Identify which cell holds the provided text, then report its [x, y] central coordinate. 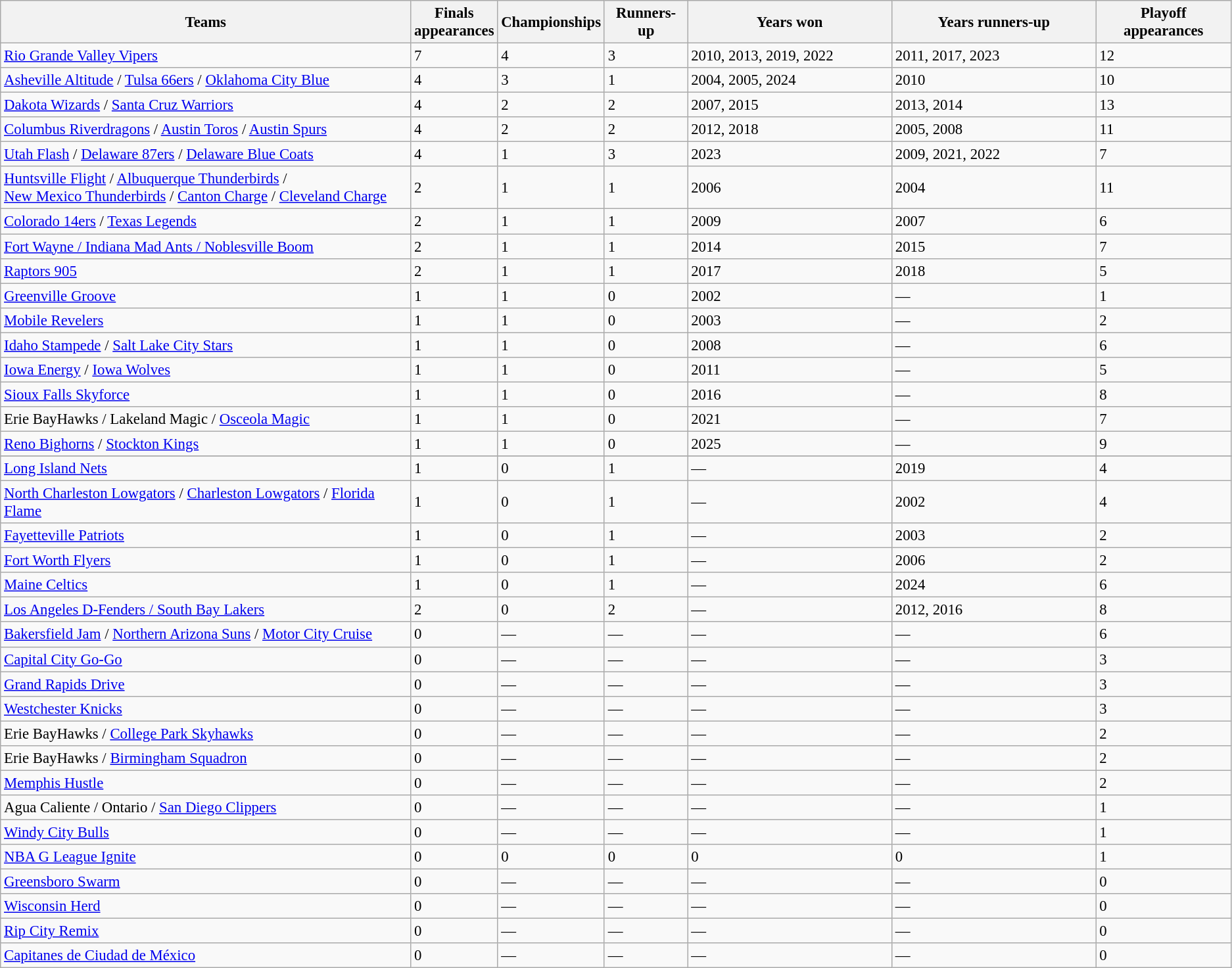
12 [1164, 56]
Reno Bighorns / Stockton Kings [206, 444]
2007 [994, 221]
Iowa Energy / Iowa Wolves [206, 370]
2004, 2005, 2024 [790, 80]
2023 [790, 154]
2013, 2014 [994, 105]
2010, 2013, 2019, 2022 [790, 56]
2009, 2021, 2022 [994, 154]
Erie BayHawks / Lakeland Magic / Osceola Magic [206, 419]
2024 [994, 585]
2004 [994, 188]
2019 [994, 469]
2012, 2018 [790, 129]
Agua Caliente / Ontario / San Diego Clippers [206, 808]
NBA G League Ignite [206, 857]
2009 [790, 221]
Long Island Nets [206, 469]
Westchester Knicks [206, 708]
Sioux Falls Skyforce [206, 394]
Columbus Riverdragons / Austin Toros / Austin Spurs [206, 129]
2011, 2017, 2023 [994, 56]
Erie BayHawks / College Park Skyhawks [206, 733]
Fort Wayne / Indiana Mad Ants / Noblesville Boom [206, 246]
Rip City Remix [206, 931]
Colorado 14ers / Texas Legends [206, 221]
2017 [790, 271]
Finalsappearances [454, 22]
2014 [790, 246]
2012, 2016 [994, 610]
Playoff appearances [1164, 22]
Capital City Go-Go [206, 659]
2008 [790, 345]
10 [1164, 80]
2011 [790, 370]
Bakersfield Jam / Northern Arizona Suns / Motor City Cruise [206, 635]
Erie BayHawks / Birmingham Squadron [206, 758]
Greensboro Swarm [206, 882]
Utah Flash / Delaware 87ers / Delaware Blue Coats [206, 154]
Years won [790, 22]
Los Angeles D-Fenders / South Bay Lakers [206, 610]
Grand Rapids Drive [206, 684]
Fort Worth Flyers [206, 561]
Mobile Revelers [206, 320]
Rio Grande Valley Vipers [206, 56]
13 [1164, 105]
Idaho Stampede / Salt Lake City Stars [206, 345]
Runners-up [646, 22]
Raptors 905 [206, 271]
2016 [790, 394]
2005, 2008 [994, 129]
Wisconsin Herd [206, 906]
2010 [994, 80]
Dakota Wizards / Santa Cruz Warriors [206, 105]
Championships [551, 22]
Windy City Bulls [206, 832]
Huntsville Flight / Albuquerque Thunderbirds /New Mexico Thunderbirds / Canton Charge / Cleveland Charge [206, 188]
2021 [790, 419]
Asheville Altitude / Tulsa 66ers / Oklahoma City Blue [206, 80]
2015 [994, 246]
Memphis Hustle [206, 783]
Years runners-up [994, 22]
North Charleston Lowgators / Charleston Lowgators / Florida Flame [206, 502]
Fayetteville Patriots [206, 536]
Maine Celtics [206, 585]
Teams [206, 22]
2007, 2015 [790, 105]
Greenville Groove [206, 296]
2018 [994, 271]
Capitanes de Ciudad de México [206, 956]
2025 [790, 444]
9 [1164, 444]
